Extract the (x, y) coordinate from the center of the cell holding the provided text.  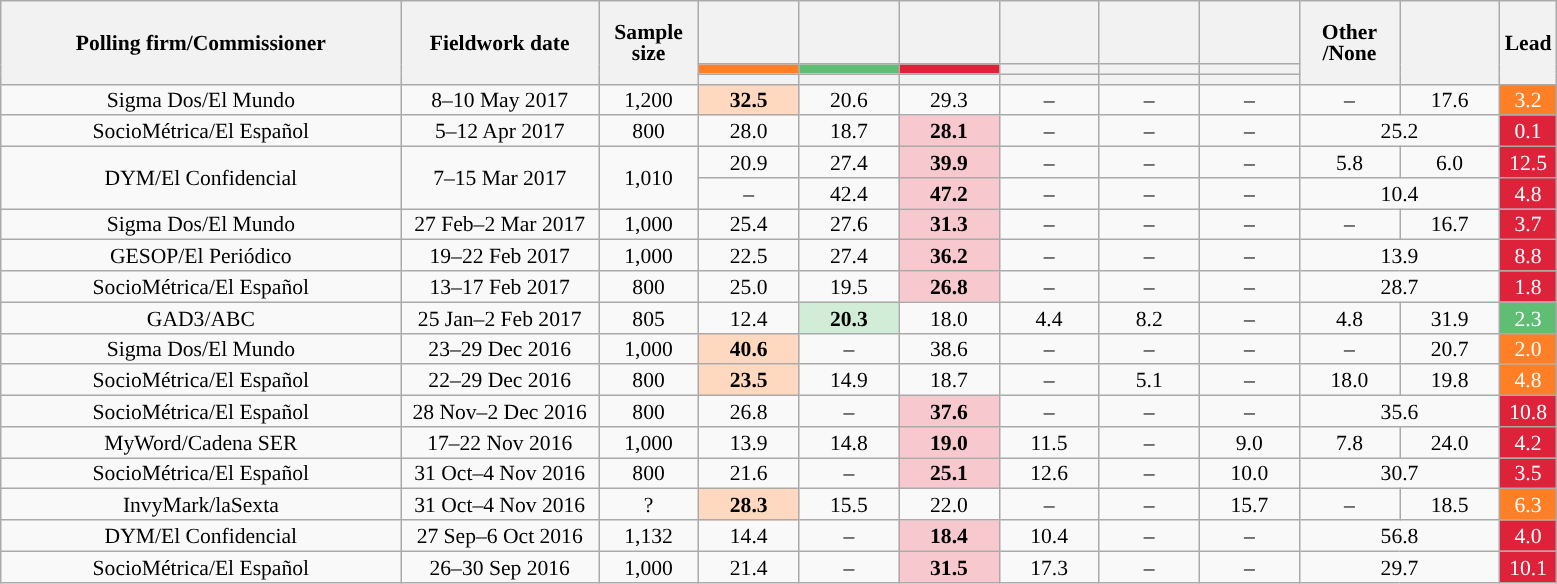
14.4 (749, 536)
? (648, 504)
InvyMark/laSexta (201, 504)
36.2 (949, 256)
14.8 (849, 442)
18.5 (1450, 504)
28.7 (1399, 286)
3.7 (1528, 224)
25 Jan–2 Feb 2017 (500, 318)
25.4 (749, 224)
2.3 (1528, 318)
20.3 (849, 318)
25.1 (949, 474)
12.4 (749, 318)
20.7 (1450, 348)
10.8 (1528, 412)
10.0 (1249, 474)
7–15 Mar 2017 (500, 178)
27 Sep–6 Oct 2016 (500, 536)
20.9 (749, 162)
12.6 (1049, 474)
Fieldwork date (500, 42)
19.8 (1450, 380)
1,200 (648, 100)
19–22 Feb 2017 (500, 256)
Other/None (1349, 42)
6.0 (1450, 162)
12.5 (1528, 162)
Lead (1528, 42)
27.6 (849, 224)
21.4 (749, 566)
3.2 (1528, 100)
MyWord/Cadena SER (201, 442)
17–22 Nov 2016 (500, 442)
31.5 (949, 566)
GESOP/El Periódico (201, 256)
19.0 (949, 442)
GAD3/ABC (201, 318)
28.0 (749, 132)
39.9 (949, 162)
13–17 Feb 2017 (500, 286)
4.2 (1528, 442)
21.6 (749, 474)
5–12 Apr 2017 (500, 132)
4.0 (1528, 536)
23–29 Dec 2016 (500, 348)
25.2 (1399, 132)
31.9 (1450, 318)
8.2 (1149, 318)
8.8 (1528, 256)
38.6 (949, 348)
28.1 (949, 132)
29.3 (949, 100)
27 Feb–2 Mar 2017 (500, 224)
7.8 (1349, 442)
3.5 (1528, 474)
805 (648, 318)
30.7 (1399, 474)
9.0 (1249, 442)
23.5 (749, 380)
29.7 (1399, 566)
Sample size (648, 42)
24.0 (1450, 442)
1,132 (648, 536)
1,010 (648, 178)
18.4 (949, 536)
6.3 (1528, 504)
17.3 (1049, 566)
35.6 (1399, 412)
5.8 (1349, 162)
2.0 (1528, 348)
47.2 (949, 194)
32.5 (749, 100)
56.8 (1399, 536)
22–29 Dec 2016 (500, 380)
11.5 (1049, 442)
31.3 (949, 224)
40.6 (749, 348)
15.5 (849, 504)
0.1 (1528, 132)
42.4 (849, 194)
15.7 (1249, 504)
37.6 (949, 412)
22.0 (949, 504)
Polling firm/Commissioner (201, 42)
4.4 (1049, 318)
10.1 (1528, 566)
20.6 (849, 100)
5.1 (1149, 380)
17.6 (1450, 100)
8–10 May 2017 (500, 100)
19.5 (849, 286)
25.0 (749, 286)
26–30 Sep 2016 (500, 566)
28 Nov–2 Dec 2016 (500, 412)
14.9 (849, 380)
28.3 (749, 504)
1.8 (1528, 286)
16.7 (1450, 224)
22.5 (749, 256)
